Determine the (x, y) coordinate at the center of the cell enclosing the given text.  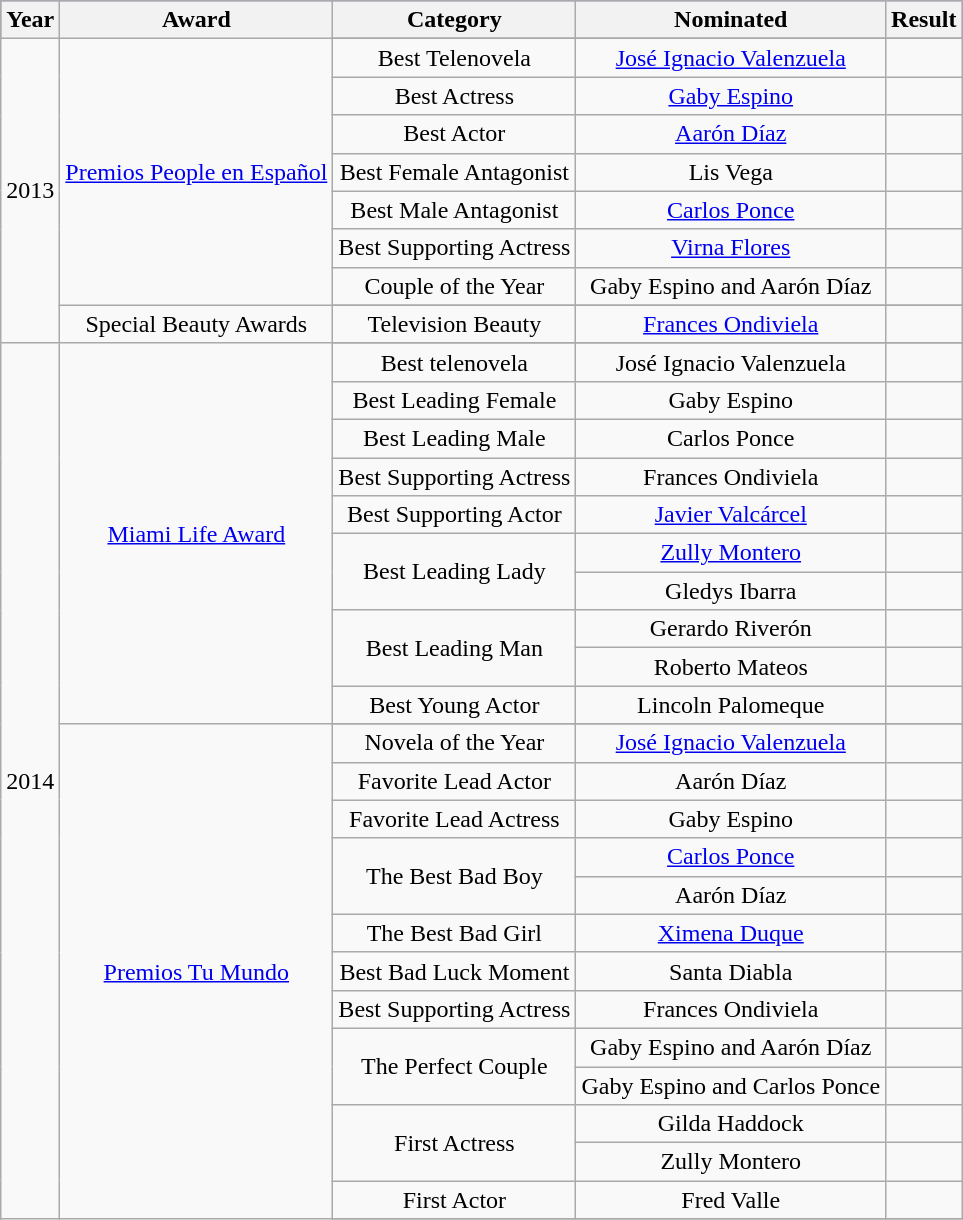
First Actress (454, 1143)
Award (196, 20)
2013 (30, 191)
Best Actress (454, 96)
First Actor (454, 1200)
Best Actor (454, 134)
Novela of the Year (454, 743)
Fred Valle (731, 1200)
Year (30, 20)
Couple of the Year (454, 286)
Special Beauty Awards (196, 324)
The Best Bad Boy (454, 876)
Ximena Duque (731, 933)
Gilda Haddock (731, 1124)
Premios Tu Mundo (196, 972)
Best Leading Man (454, 648)
The Best Bad Girl (454, 933)
Television Beauty (454, 324)
Gerardo Riverón (731, 629)
Best Young Actor (454, 705)
Best Leading Lady (454, 572)
Favorite Lead Actress (454, 819)
Category (454, 20)
Roberto Mateos (731, 667)
Virna Flores (731, 248)
Best Bad Luck Moment (454, 971)
Best Telenovela (454, 58)
Best Leading Male (454, 438)
Gledys Ibarra (731, 591)
Lincoln Palomeque (731, 705)
Santa Diabla (731, 971)
Premios People en Español (196, 172)
Miami Life Award (196, 534)
Gaby Espino and Carlos Ponce (731, 1085)
Best telenovela (454, 362)
Result (924, 20)
Favorite Lead Actor (454, 781)
Best Male Antagonist (454, 210)
Javier Valcárcel (731, 515)
Best Supporting Actor (454, 515)
Best Leading Female (454, 400)
2014 (30, 780)
The Perfect Couple (454, 1066)
Nominated (731, 20)
Best Female Antagonist (454, 172)
Lis Vega (731, 172)
